Search for the cell housing the specified text and yield its (X, Y) center coordinate. 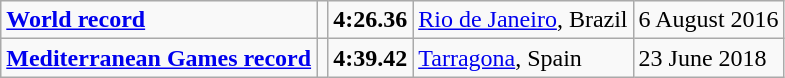
6 August 2016 (708, 20)
Mediterranean Games record (159, 58)
Tarragona, Spain (523, 58)
World record (159, 20)
Rio de Janeiro, Brazil (523, 20)
4:39.42 (370, 58)
4:26.36 (370, 20)
23 June 2018 (708, 58)
